For the text-containing cell, return its midpoint in [x, y] coordinate format. 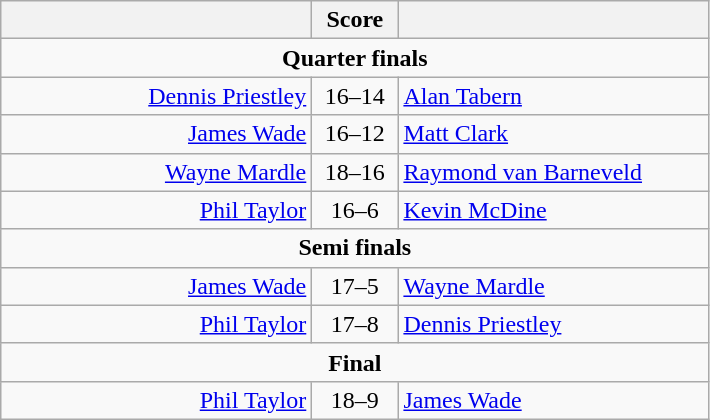
Raymond van Barneveld [554, 172]
16–12 [355, 134]
18–9 [355, 400]
Score [355, 20]
Semi finals [355, 248]
Final [355, 362]
17–5 [355, 286]
Alan Tabern [554, 96]
16–6 [355, 210]
17–8 [355, 324]
18–16 [355, 172]
Matt Clark [554, 134]
Kevin McDine [554, 210]
Quarter finals [355, 58]
16–14 [355, 96]
